Output the [x, y] coordinate of the center of the cell containing the given text.  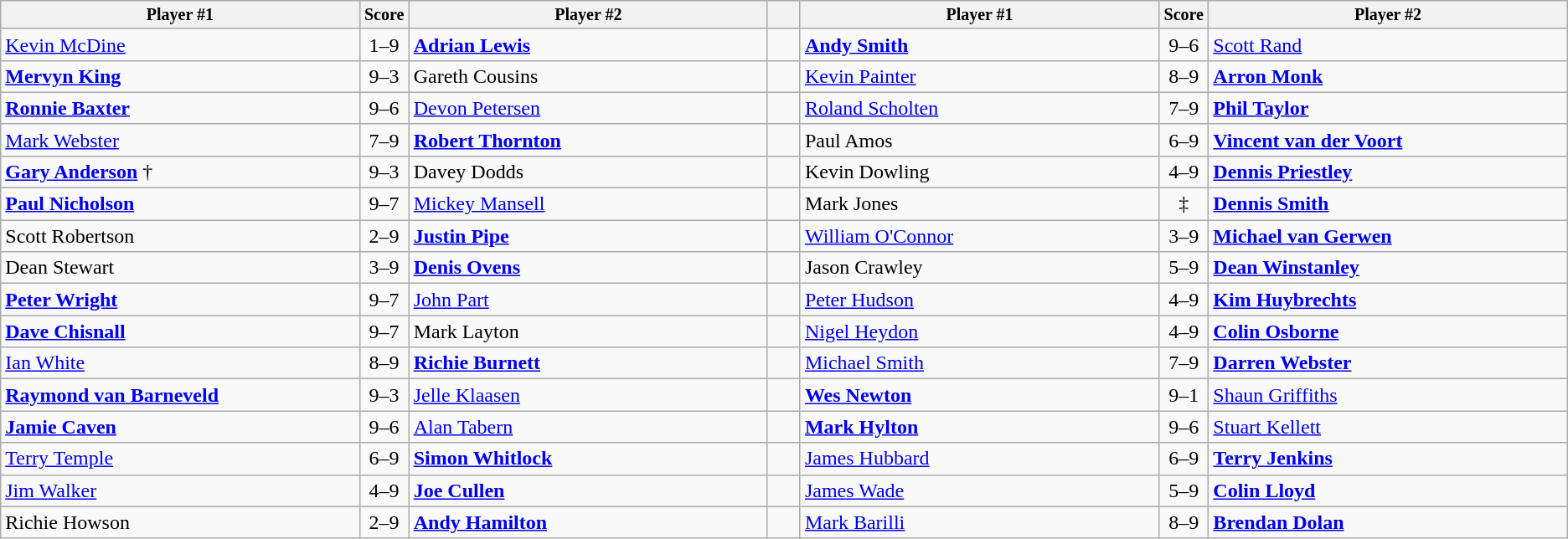
Dennis Priestley [1388, 172]
Terry Jenkins [1388, 459]
Dennis Smith [1388, 204]
Michael van Gerwen [1388, 236]
Mark Barilli [979, 522]
Shaun Griffiths [1388, 395]
Gareth Cousins [588, 76]
Brendan Dolan [1388, 522]
Jamie Caven [180, 427]
Arron Monk [1388, 76]
Dave Chisnall [180, 331]
Mickey Mansell [588, 204]
John Part [588, 300]
‡ [1184, 204]
Ian White [180, 363]
Denis Ovens [588, 268]
Dean Stewart [180, 268]
Simon Whitlock [588, 459]
Ronnie Baxter [180, 108]
Mark Webster [180, 140]
Davey Dodds [588, 172]
Mark Layton [588, 331]
Phil Taylor [1388, 108]
Mark Jones [979, 204]
Jason Crawley [979, 268]
William O'Connor [979, 236]
Jim Walker [180, 490]
Adrian Lewis [588, 44]
Colin Osborne [1388, 331]
Vincent van der Voort [1388, 140]
Kim Huybrechts [1388, 300]
Andy Smith [979, 44]
Stuart Kellett [1388, 427]
James Hubbard [979, 459]
Darren Webster [1388, 363]
Kevin Painter [979, 76]
Terry Temple [180, 459]
Scott Rand [1388, 44]
Colin Lloyd [1388, 490]
Raymond van Barneveld [180, 395]
Peter Wright [180, 300]
Devon Petersen [588, 108]
Joe Cullen [588, 490]
Andy Hamilton [588, 522]
Mark Hylton [979, 427]
Paul Nicholson [180, 204]
Alan Tabern [588, 427]
Kevin Dowling [979, 172]
Richie Howson [180, 522]
Mervyn King [180, 76]
Kevin McDine [180, 44]
Justin Pipe [588, 236]
Jelle Klaasen [588, 395]
Nigel Heydon [979, 331]
Paul Amos [979, 140]
James Wade [979, 490]
Michael Smith [979, 363]
9–1 [1184, 395]
1–9 [384, 44]
Wes Newton [979, 395]
Gary Anderson † [180, 172]
Dean Winstanley [1388, 268]
Peter Hudson [979, 300]
Roland Scholten [979, 108]
Robert Thornton [588, 140]
Scott Robertson [180, 236]
Richie Burnett [588, 363]
